Find where the given text appears and provide that cell's center as [X, Y] coordinate. 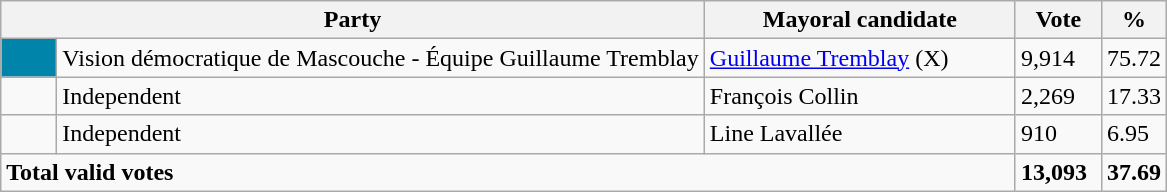
75.72 [1134, 58]
910 [1058, 134]
6.95 [1134, 134]
Vision démocratique de Mascouche - Équipe Guillaume Tremblay [380, 58]
Vote [1058, 20]
2,269 [1058, 96]
13,093 [1058, 172]
17.33 [1134, 96]
37.69 [1134, 172]
Total valid votes [508, 172]
Mayoral candidate [860, 20]
Party [353, 20]
Guillaume Tremblay (X) [860, 58]
9,914 [1058, 58]
% [1134, 20]
François Collin [860, 96]
Line Lavallée [860, 134]
